Identify which cell holds the provided text, then report its [X, Y] central coordinate. 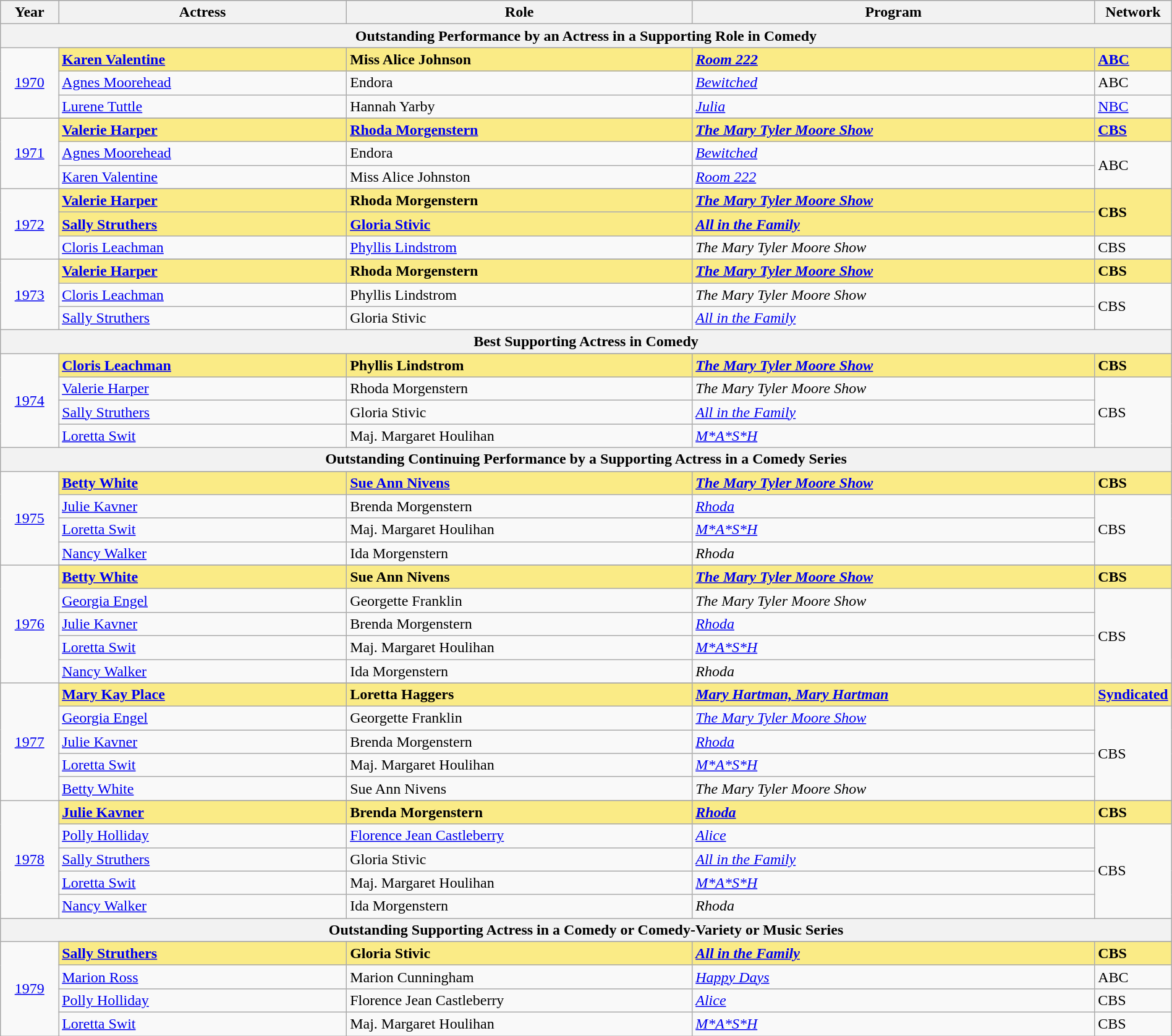
1974 [30, 401]
1975 [30, 518]
Miss Alice Johnston [519, 177]
Year [30, 12]
NBC [1133, 106]
1971 [30, 153]
1973 [30, 294]
Outstanding Performance by an Actress in a Supporting Role in Comedy [586, 36]
Best Supporting Actress in Comedy [586, 342]
Marion Ross [203, 977]
Role [519, 12]
Miss Alice Johnson [519, 59]
1976 [30, 624]
Actress [203, 12]
Mary Kay Place [203, 695]
Hannah Yarby [519, 106]
Marion Cunningham [519, 977]
Mary Hartman, Mary Hartman [894, 695]
Outstanding Continuing Performance by a Supporting Actress in a Comedy Series [586, 459]
1977 [30, 742]
Network [1133, 12]
1978 [30, 859]
Outstanding Supporting Actress in a Comedy or Comedy-Variety or Music Series [586, 930]
1970 [30, 83]
Loretta Haggers [519, 695]
Syndicated [1133, 695]
1972 [30, 224]
Happy Days [894, 977]
Program [894, 12]
1979 [30, 988]
Julia [894, 106]
Lurene Tuttle [203, 106]
